Determine the (x, y) coordinate at the center of the cell enclosing the given text.  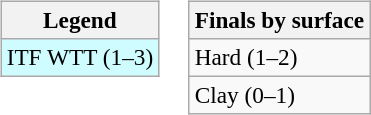
Legend (80, 20)
Finals by surface (279, 20)
Hard (1–2) (279, 57)
Clay (0–1) (279, 95)
ITF WTT (1–3) (80, 57)
